From the cell containing the given text, extract its center point as (x, y) coordinate. 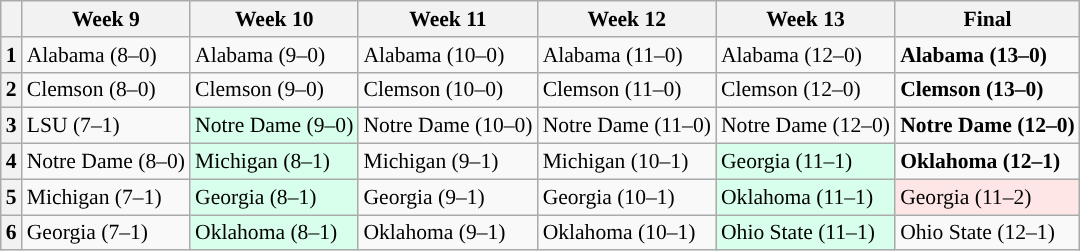
Oklahoma (9–1) (448, 233)
Michigan (9–1) (448, 162)
Alabama (10–0) (448, 55)
Oklahoma (11–1) (806, 197)
Georgia (10–1) (627, 197)
Week 11 (448, 19)
Final (988, 19)
Notre Dame (11–0) (627, 126)
Clemson (11–0) (627, 90)
Notre Dame (8–0) (106, 162)
Michigan (7–1) (106, 197)
1 (12, 55)
2 (12, 90)
Clemson (12–0) (806, 90)
Alabama (9–0) (274, 55)
Michigan (8–1) (274, 162)
LSU (7–1) (106, 126)
Alabama (8–0) (106, 55)
Oklahoma (8–1) (274, 233)
Georgia (11–1) (806, 162)
Oklahoma (12–1) (988, 162)
Alabama (13–0) (988, 55)
5 (12, 197)
Georgia (8–1) (274, 197)
Michigan (10–1) (627, 162)
4 (12, 162)
Georgia (7–1) (106, 233)
Week 10 (274, 19)
Week 13 (806, 19)
Notre Dame (9–0) (274, 126)
Clemson (10–0) (448, 90)
Clemson (9–0) (274, 90)
Clemson (8–0) (106, 90)
6 (12, 233)
Clemson (13–0) (988, 90)
Week 9 (106, 19)
Notre Dame (10–0) (448, 126)
Oklahoma (10–1) (627, 233)
Georgia (9–1) (448, 197)
Ohio State (11–1) (806, 233)
Alabama (11–0) (627, 55)
Georgia (11–2) (988, 197)
Alabama (12–0) (806, 55)
Week 12 (627, 19)
Ohio State (12–1) (988, 233)
3 (12, 126)
